Determine the [x, y] coordinate at the center of the cell enclosing the given text.  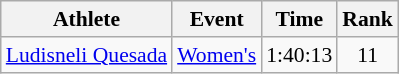
Women's [216, 55]
Rank [368, 19]
11 [368, 55]
1:40:13 [299, 55]
Athlete [86, 19]
Ludisneli Quesada [86, 55]
Time [299, 19]
Event [216, 19]
